Pinpoint the cell where the given text exists, returning its [x, y] midpoint coordinate. 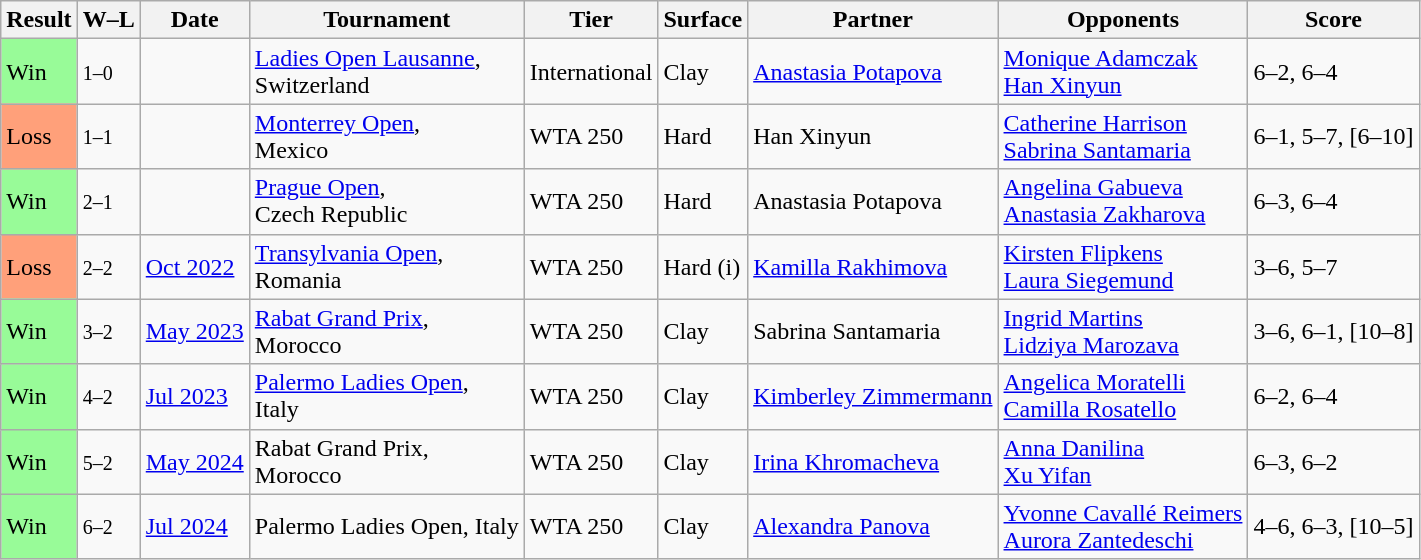
Monique Adamczak Han Xinyun [1123, 72]
Kimberley Zimmermann [873, 396]
Score [1334, 20]
5–2 [108, 462]
3–2 [108, 332]
Angelica Moratelli Camilla Rosatello [1123, 396]
2–1 [108, 202]
Opponents [1123, 20]
May 2023 [194, 332]
Sabrina Santamaria [873, 332]
Irina Khromacheva [873, 462]
6–2 [108, 526]
Ingrid Martins Lidziya Marozava [1123, 332]
3–6, 6–1, [10–8] [1334, 332]
Surface [703, 20]
1–0 [108, 72]
Catherine Harrison Sabrina Santamaria [1123, 136]
Date [194, 20]
Ladies Open Lausanne, Switzerland [386, 72]
Oct 2022 [194, 266]
Tier [591, 20]
6–3, 6–4 [1334, 202]
4–2 [108, 396]
Yvonne Cavallé Reimers Aurora Zantedeschi [1123, 526]
4–6, 6–3, [10–5] [1334, 526]
3–6, 5–7 [1334, 266]
Prague Open, Czech Republic [386, 202]
1–1 [108, 136]
Kamilla Rakhimova [873, 266]
Result [39, 20]
May 2024 [194, 462]
Monterrey Open, Mexico [386, 136]
Tournament [386, 20]
Anna Danilina Xu Yifan [1123, 462]
Hard (i) [703, 266]
6–1, 5–7, [6–10] [1334, 136]
Alexandra Panova [873, 526]
6–3, 6–2 [1334, 462]
Partner [873, 20]
Han Xinyun [873, 136]
W–L [108, 20]
Kirsten Flipkens Laura Siegemund [1123, 266]
Angelina Gabueva Anastasia Zakharova [1123, 202]
Jul 2024 [194, 526]
International [591, 72]
Transylvania Open, Romania [386, 266]
2–2 [108, 266]
Jul 2023 [194, 396]
